Output the [X, Y] coordinate of the center of the cell containing the given text.  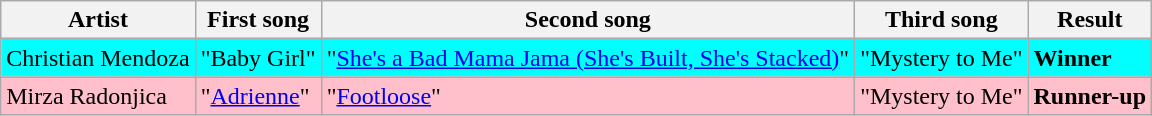
Christian Mendoza [98, 58]
"Footloose" [588, 96]
"Baby Girl" [258, 58]
Result [1090, 20]
Third song [942, 20]
"She's a Bad Mama Jama (She's Built, She's Stacked)" [588, 58]
Winner [1090, 58]
"Adrienne" [258, 96]
Mirza Radonjica [98, 96]
Runner-up [1090, 96]
Second song [588, 20]
Artist [98, 20]
First song [258, 20]
